Detect which cell encompasses the target text, then output its [X, Y] center coordinate. 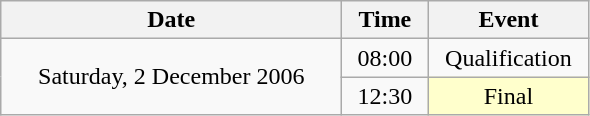
Date [172, 20]
Time [385, 20]
Final [508, 96]
Saturday, 2 December 2006 [172, 77]
08:00 [385, 58]
12:30 [385, 96]
Qualification [508, 58]
Event [508, 20]
